Pinpoint the cell where the given text exists, returning its [X, Y] midpoint coordinate. 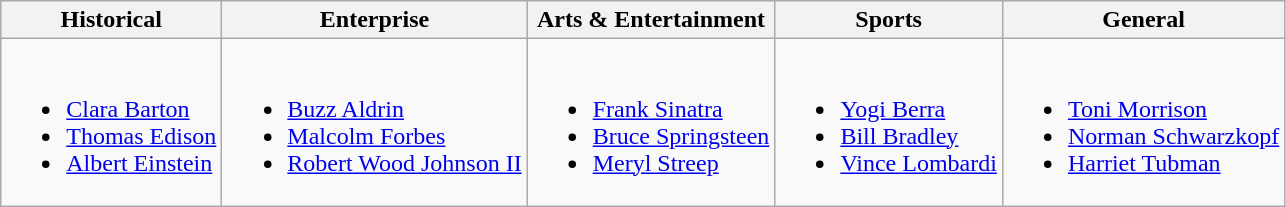
Frank SinatraBruce SpringsteenMeryl Streep [651, 122]
General [1143, 20]
Sports [889, 20]
Historical [112, 20]
Yogi BerraBill BradleyVince Lombardi [889, 122]
Clara BartonThomas EdisonAlbert Einstein [112, 122]
Enterprise [374, 20]
Toni MorrisonNorman SchwarzkopfHarriet Tubman [1143, 122]
Buzz AldrinMalcolm ForbesRobert Wood Johnson II [374, 122]
Arts & Entertainment [651, 20]
